Capture the cell that displays the provided text and extract its (X, Y) central coordinate. 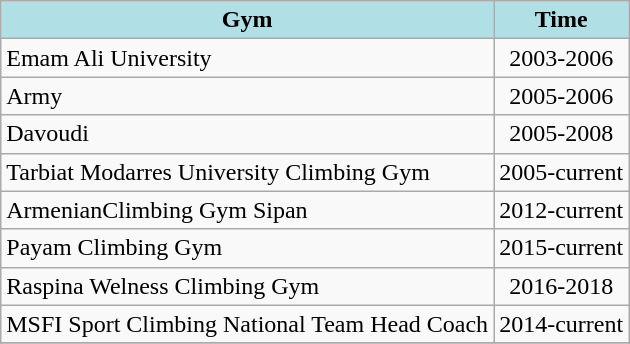
2016-2018 (562, 286)
Raspina Welness Climbing Gym (248, 286)
Payam Climbing Gym (248, 248)
2012-current (562, 210)
Davoudi (248, 134)
2014-current (562, 324)
Tarbiat Modarres University Climbing Gym (248, 172)
Army (248, 96)
2005-2008 (562, 134)
Emam Ali University (248, 58)
2015-current (562, 248)
2005-2006 (562, 96)
Gym (248, 20)
2003-2006 (562, 58)
ArmenianClimbing Gym Sipan (248, 210)
2005-current (562, 172)
MSFI Sport Climbing National Team Head Coach (248, 324)
Time (562, 20)
